Determine the (x, y) coordinate at the center of the cell enclosing the given text.  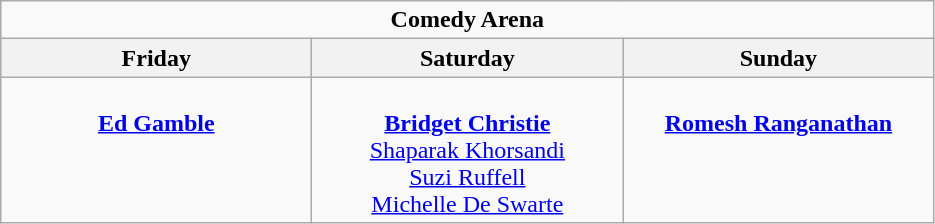
Comedy Arena (468, 20)
Romesh Ranganathan (778, 150)
Saturday (468, 58)
Ed Gamble (156, 150)
Sunday (778, 58)
Friday (156, 58)
Bridget Christie Shaparak Khorsandi Suzi Ruffell Michelle De Swarte (468, 150)
